Return (X, Y) of the center of cell containing provided text 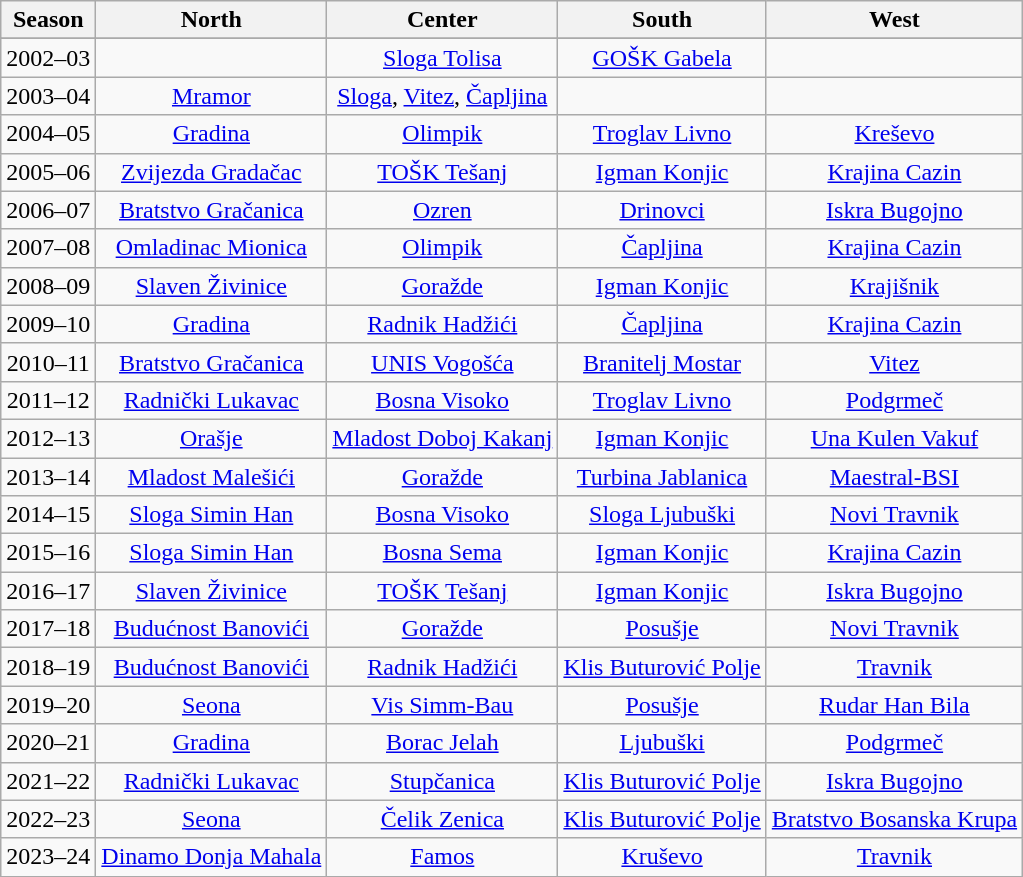
Bosna Sema (442, 553)
2013–14 (48, 477)
2019–20 (48, 705)
Season (48, 20)
Dinamo Donja Mahala (212, 857)
2011–12 (48, 400)
Drinovci (662, 210)
Vis Simm-Bau (442, 705)
Vitez (894, 362)
Čelik Zenica (442, 819)
Rudar Han Bila (894, 705)
2010–11 (48, 362)
Kruševo (662, 857)
Mladost Malešići (212, 477)
Branitelj Mostar (662, 362)
Turbina Jablanica (662, 477)
2007–08 (48, 248)
Sloga, Vitez, Čapljina (442, 96)
2015–16 (48, 553)
Ozren (442, 210)
Center (442, 20)
Mramor (212, 96)
Kreševo (894, 134)
Ljubuški (662, 743)
Sloga Tolisa (442, 58)
2016–17 (48, 591)
North (212, 20)
2017–18 (48, 629)
2004–05 (48, 134)
Omladinac Mionica (212, 248)
2002–03 (48, 58)
2005–06 (48, 172)
2023–24 (48, 857)
Una Kulen Vakuf (894, 438)
GOŠK Gabela (662, 58)
2022–23 (48, 819)
South (662, 20)
Famos (442, 857)
2012–13 (48, 438)
2020–21 (48, 743)
Stupčanica (442, 781)
2003–04 (48, 96)
2009–10 (48, 324)
2008–09 (48, 286)
Bratstvo Bosanska Krupa (894, 819)
Orašje (212, 438)
Borac Jelah (442, 743)
UNIS Vogošća (442, 362)
2006–07 (48, 210)
2014–15 (48, 515)
2021–22 (48, 781)
West (894, 20)
Maestral-BSI (894, 477)
Sloga Ljubuški (662, 515)
2018–19 (48, 667)
Mladost Doboj Kakanj (442, 438)
Krajišnik (894, 286)
Zvijezda Gradačac (212, 172)
